Return (x, y) of the center of cell containing provided text 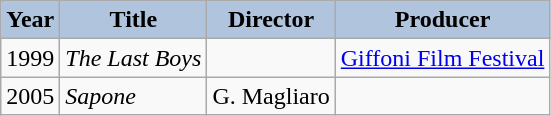
Producer (442, 20)
Sapone (134, 96)
Year (30, 20)
1999 (30, 58)
2005 (30, 96)
The Last Boys (134, 58)
G. Magliaro (271, 96)
Title (134, 20)
Giffoni Film Festival (442, 58)
Director (271, 20)
